Return the (x, y) coordinate for the center point of the cell that contains the specified text.  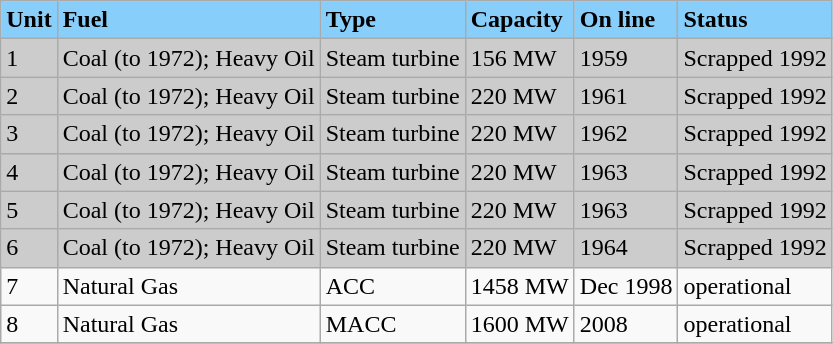
8 (29, 324)
4 (29, 172)
Type (392, 20)
On line (626, 20)
1600 MW (520, 324)
6 (29, 248)
Fuel (188, 20)
7 (29, 286)
ACC (392, 286)
Capacity (520, 20)
Unit (29, 20)
156 MW (520, 58)
3 (29, 134)
2008 (626, 324)
1962 (626, 134)
1959 (626, 58)
1964 (626, 248)
Dec 1998 (626, 286)
5 (29, 210)
2 (29, 96)
MACC (392, 324)
1961 (626, 96)
1 (29, 58)
1458 MW (520, 286)
Status (755, 20)
